Determine the [x, y] coordinate at the center of the cell enclosing the given text.  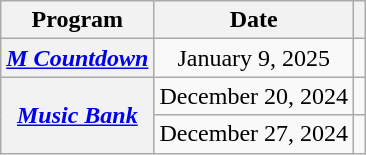
January 9, 2025 [254, 58]
M Countdown [78, 58]
December 27, 2024 [254, 134]
December 20, 2024 [254, 96]
Date [254, 20]
Music Bank [78, 115]
Program [78, 20]
